Pinpoint the cell where the given text exists, returning its [X, Y] midpoint coordinate. 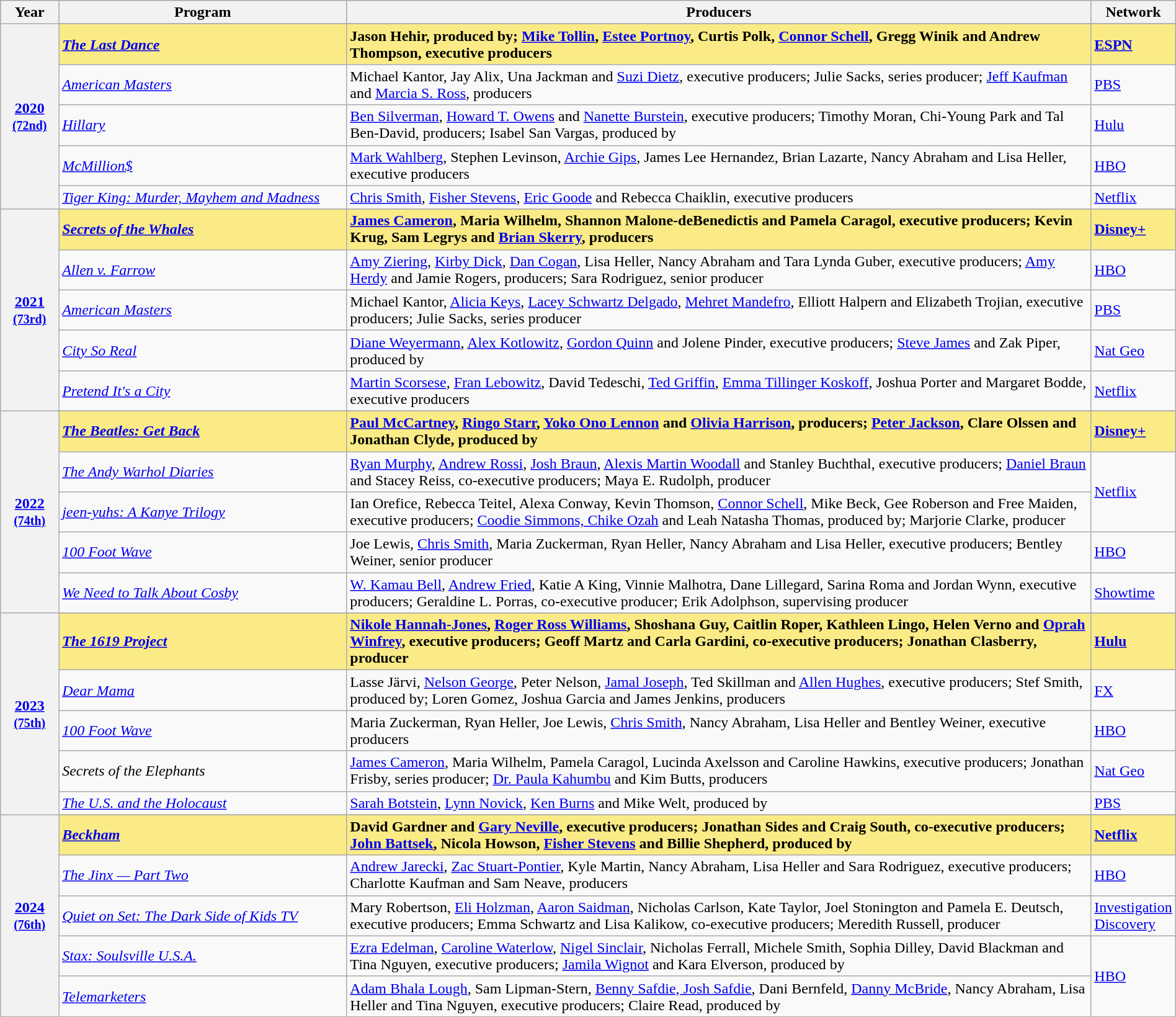
Mark Wahlberg, Stephen Levinson, Archie Gips, James Lee Hernandez, Brian Lazarte, Nancy Abraham and Lisa Heller, executive producers [719, 165]
Chris Smith, Fisher Stevens, Eric Goode and Rebecca Chaiklin, executive producers [719, 197]
Tiger King: Murder, Mayhem and Madness [203, 197]
The Last Dance [203, 45]
The U.S. and the Holocaust [203, 803]
Dear Mama [203, 690]
The 1619 Project [203, 642]
The Andy Warhol Diaries [203, 472]
Paul McCartney, Ringo Starr, Yoko Ono Lennon and Olivia Harrison, producers; Peter Jackson, Clare Olssen and Jonathan Clyde, produced by [719, 431]
Year [30, 12]
Hillary [203, 125]
2022(74th) [30, 511]
The Jinx — Part Two [203, 875]
Investigation Discovery [1133, 916]
Showtime [1133, 593]
2020(72nd) [30, 117]
Quiet on Set: The Dark Side of Kids TV [203, 916]
FX [1133, 690]
Jason Hehir, produced by; Mike Tollin, Estee Portnoy, Curtis Polk, Connor Schell, Gregg Winik and Andrew Thompson, executive producers [719, 45]
Secrets of the Elephants [203, 771]
Telemarketers [203, 997]
Michael Kantor, Jay Alix, Una Jackman and Suzi Dietz, executive producers; Julie Sacks, series producer; Jeff Kaufman and Marcia S. Ross, producers [719, 84]
Network [1133, 12]
McMillion$ [203, 165]
We Need to Talk About Cosby [203, 593]
Maria Zuckerman, Ryan Heller, Joe Lewis, Chris Smith, Nancy Abraham, Lisa Heller and Bentley Weiner, executive producers [719, 731]
Martin Scorsese, Fran Lebowitz, David Tedeschi, Ted Griffin, Emma Tillinger Koskoff, Joshua Porter and Margaret Bodde, executive producers [719, 391]
Sarah Botstein, Lynn Novick, Ken Burns and Mike Welt, produced by [719, 803]
The Beatles: Get Back [203, 431]
James Cameron, Maria Wilhelm, Shannon Malone-deBenedictis and Pamela Caragol, executive producers; Kevin Krug, Sam Legrys and Brian Skerry, producers [719, 230]
Pretend It's a City [203, 391]
Producers [719, 12]
2024(76th) [30, 916]
Joe Lewis, Chris Smith, Maria Zuckerman, Ryan Heller, Nancy Abraham and Lisa Heller, executive producers; Bentley Weiner, senior producer [719, 552]
Stax: Soulsville U.S.A. [203, 956]
Allen v. Farrow [203, 269]
Secrets of the Whales [203, 230]
Program [203, 12]
ESPN [1133, 45]
City So Real [203, 350]
Beckham [203, 835]
2021(73rd) [30, 310]
2023(75th) [30, 714]
jeen-yuhs: A Kanye Trilogy [203, 513]
Diane Weyermann, Alex Kotlowitz, Gordon Quinn and Jolene Pinder, executive producers; Steve James and Zak Piper, produced by [719, 350]
